Provide the (x, y) coordinate of the cell's center where the given text is located.  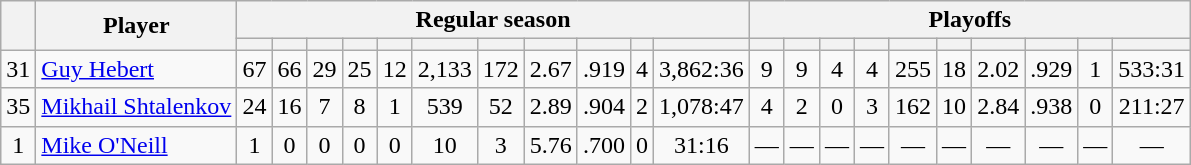
.904 (604, 107)
18 (954, 69)
539 (444, 107)
2.67 (550, 69)
24 (254, 107)
Playoffs (970, 20)
29 (324, 69)
.938 (1052, 107)
Regular season (493, 20)
2.02 (998, 69)
2.84 (998, 107)
16 (290, 107)
31:16 (701, 145)
2,133 (444, 69)
66 (290, 69)
2.89 (550, 107)
533:31 (1152, 69)
31 (18, 69)
7 (324, 107)
Guy Hebert (136, 69)
172 (500, 69)
12 (394, 69)
.700 (604, 145)
255 (912, 69)
Player (136, 26)
.919 (604, 69)
5.76 (550, 145)
67 (254, 69)
3,862:36 (701, 69)
Mike O'Neill (136, 145)
35 (18, 107)
52 (500, 107)
Mikhail Shtalenkov (136, 107)
8 (360, 107)
25 (360, 69)
211:27 (1152, 107)
1,078:47 (701, 107)
.929 (1052, 69)
162 (912, 107)
